Provide the [X, Y] coordinate of the cell's center where the given text is located.  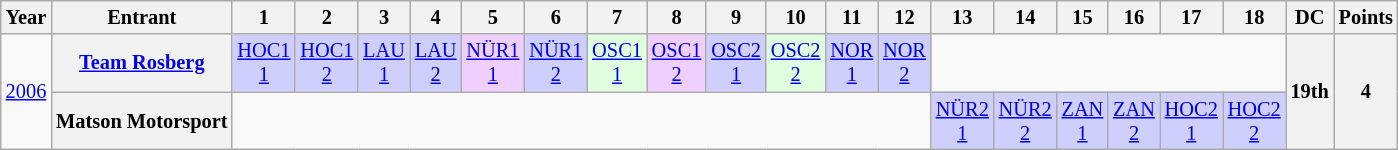
OSC21 [736, 63]
HOC22 [1254, 121]
HOC21 [1192, 121]
16 [1134, 17]
13 [962, 17]
12 [904, 17]
6 [556, 17]
ZAN1 [1083, 121]
10 [796, 17]
5 [492, 17]
9 [736, 17]
7 [617, 17]
HOC11 [264, 63]
Entrant [142, 17]
11 [852, 17]
HOC12 [326, 63]
NÜR12 [556, 63]
8 [677, 17]
DC [1310, 17]
LAU1 [384, 63]
OSC12 [677, 63]
Points [1366, 17]
18 [1254, 17]
19th [1310, 92]
Team Rosberg [142, 63]
OSC11 [617, 63]
14 [1026, 17]
2006 [26, 92]
17 [1192, 17]
3 [384, 17]
15 [1083, 17]
1 [264, 17]
OSC22 [796, 63]
NÜR21 [962, 121]
ZAN2 [1134, 121]
NOR2 [904, 63]
NÜR22 [1026, 121]
NOR1 [852, 63]
2 [326, 17]
NÜR11 [492, 63]
LAU2 [436, 63]
Matson Motorsport [142, 121]
Year [26, 17]
